Detect which cell encompasses the target text, then output its (x, y) center coordinate. 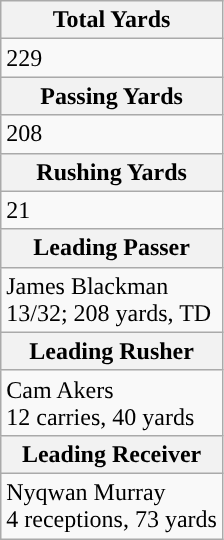
Rushing Yards (112, 172)
Passing Yards (112, 96)
Leading Passer (112, 248)
Leading Rusher (112, 351)
Nyqwan Murray4 receptions, 73 yards (112, 506)
Leading Receiver (112, 454)
James Blackman13/32; 208 yards, TD (112, 300)
Total Yards (112, 20)
229 (112, 58)
208 (112, 134)
Cam Akers12 carries, 40 yards (112, 402)
21 (112, 210)
